Find where the given text appears and provide that cell's center as (X, Y) coordinate. 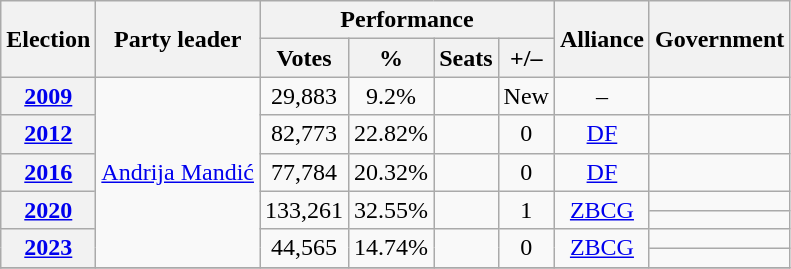
2020 (48, 210)
133,261 (304, 210)
Government (719, 39)
9.2% (392, 96)
Alliance (602, 39)
Election (48, 39)
2012 (48, 134)
New (526, 96)
– (602, 96)
29,883 (304, 96)
20.32% (392, 172)
44,565 (304, 248)
32.55% (392, 210)
1 (526, 210)
14.74% (392, 248)
Votes (304, 58)
77,784 (304, 172)
2016 (48, 172)
+/– (526, 58)
Party leader (178, 39)
2009 (48, 96)
2023 (48, 248)
Andrija Mandić (178, 172)
22.82% (392, 134)
82,773 (304, 134)
% (392, 58)
Seats (466, 58)
Performance (408, 20)
